Locate the cell with the specified text and output its (X, Y) center coordinate. 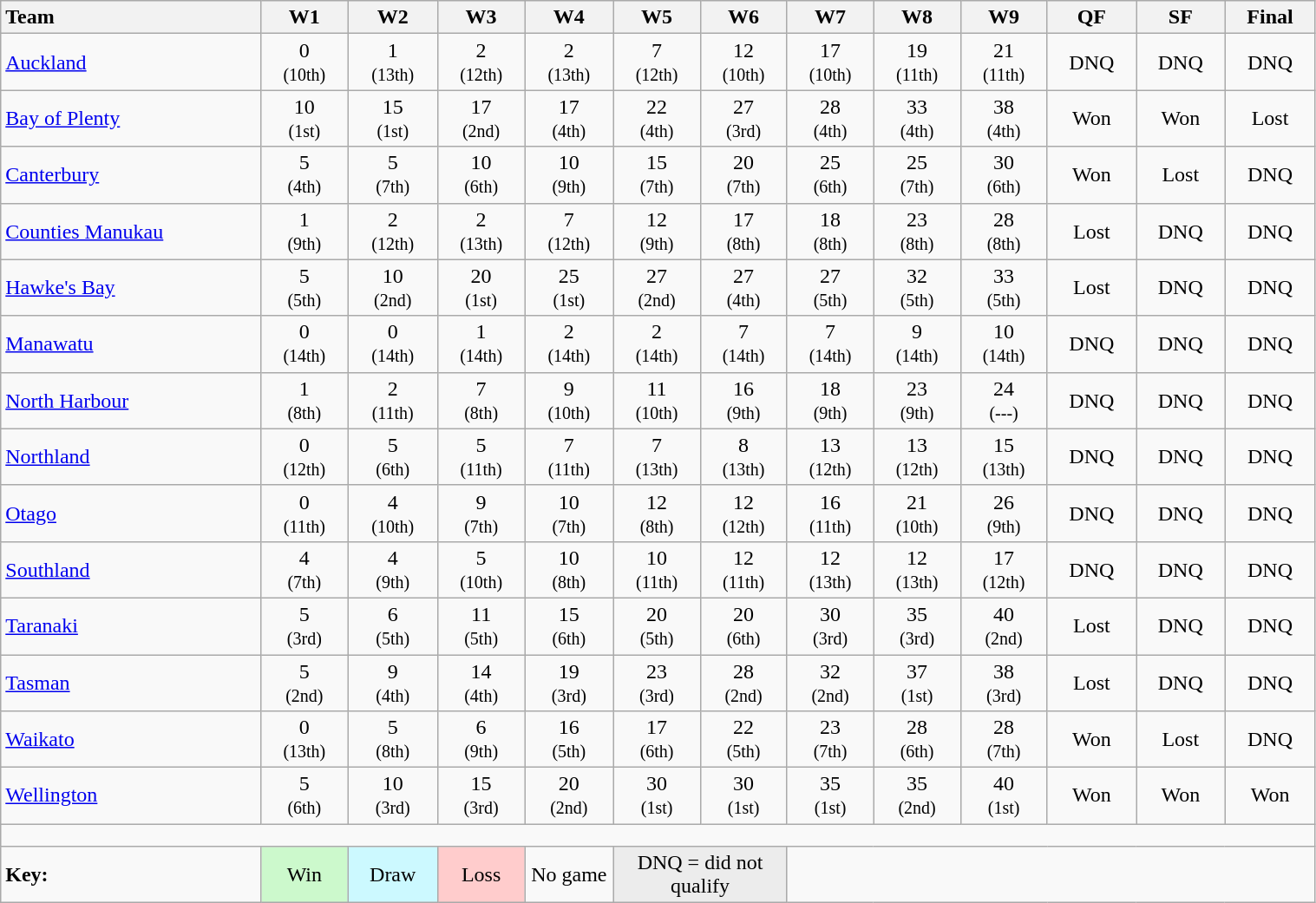
Win (304, 874)
Counties Manukau (131, 231)
18 (9th) (830, 401)
2 (11th) (393, 401)
18 (8th) (830, 231)
0 (13th) (304, 739)
27 (2nd) (657, 288)
10 (14th) (1004, 344)
W1 (304, 17)
Final (1270, 17)
7 (13th) (657, 456)
10 (1st) (304, 118)
11 (5th) (481, 626)
17 (4th) (569, 118)
Team (131, 17)
Key: (131, 874)
Loss (481, 874)
27 (3rd) (743, 118)
23 (7th) (830, 739)
W3 (481, 17)
4 (9th) (393, 569)
24 (---) (1004, 401)
16 (9th) (743, 401)
Otago (131, 514)
7 (11th) (569, 456)
10 (11th) (657, 569)
Northland (131, 456)
No game (569, 874)
17 (12th) (1004, 569)
4 (7th) (304, 569)
15 (6th) (569, 626)
0 (12th) (304, 456)
W8 (917, 17)
Taranaki (131, 626)
0 (10th) (304, 62)
9 (14th) (917, 344)
20 (6th) (743, 626)
10 (3rd) (393, 796)
15 (7th) (657, 175)
Canterbury (131, 175)
10 (9th) (569, 175)
32 (5th) (917, 288)
40 (2nd) (1004, 626)
5 (5th) (304, 288)
Wellington (131, 796)
9 (4th) (393, 682)
Draw (393, 874)
5 (11th) (481, 456)
12 (11th) (743, 569)
25 (6th) (830, 175)
W2 (393, 17)
9 (10th) (569, 401)
5 (10th) (481, 569)
Southland (131, 569)
25 (7th) (917, 175)
North Harbour (131, 401)
7 (8th) (481, 401)
1 (13th) (393, 62)
23 (8th) (917, 231)
12 (8th) (657, 514)
35 (2nd) (917, 796)
38 (4th) (1004, 118)
12 (9th) (657, 231)
20 (5th) (657, 626)
0 (11th) (304, 514)
19 (11th) (917, 62)
28 (7th) (1004, 739)
6 (9th) (481, 739)
SF (1181, 17)
15 (13th) (1004, 456)
19 (3rd) (569, 682)
16 (11th) (830, 514)
12 (12th) (743, 514)
Waikato (131, 739)
10 (2nd) (393, 288)
W5 (657, 17)
30 (6th) (1004, 175)
W7 (830, 17)
11 (10th) (657, 401)
33 (4th) (917, 118)
28 (2nd) (743, 682)
10 (8th) (569, 569)
27 (5th) (830, 288)
17 (8th) (743, 231)
Auckland (131, 62)
30 (3rd) (830, 626)
9 (7th) (481, 514)
Manawatu (131, 344)
10 (6th) (481, 175)
22 (5th) (743, 739)
40 (1st) (1004, 796)
21 (11th) (1004, 62)
23 (3rd) (657, 682)
35 (1st) (830, 796)
17 (10th) (830, 62)
37 (1st) (917, 682)
W4 (569, 17)
1 (14th) (481, 344)
5 (3rd) (304, 626)
Tasman (131, 682)
28 (6th) (917, 739)
17 (6th) (657, 739)
22 (4th) (657, 118)
20 (7th) (743, 175)
38 (3rd) (1004, 682)
W6 (743, 17)
5 (4th) (304, 175)
14 (4th) (481, 682)
5 (2nd) (304, 682)
1 (8th) (304, 401)
21 (10th) (917, 514)
8 (13th) (743, 456)
5 (8th) (393, 739)
28 (8th) (1004, 231)
26 (9th) (1004, 514)
W9 (1004, 17)
33 (5th) (1004, 288)
32 (2nd) (830, 682)
Bay of Plenty (131, 118)
20 (1st) (481, 288)
20 (2nd) (569, 796)
5 (7th) (393, 175)
12 (10th) (743, 62)
27 (4th) (743, 288)
6 (5th) (393, 626)
16 (5th) (569, 739)
Hawke's Bay (131, 288)
15 (3rd) (481, 796)
DNQ = did not qualify (700, 874)
1 (9th) (304, 231)
28 (4th) (830, 118)
35 (3rd) (917, 626)
23 (9th) (917, 401)
25 (1st) (569, 288)
15 (1st) (393, 118)
QF (1091, 17)
10 (7th) (569, 514)
17 (2nd) (481, 118)
4 (10th) (393, 514)
